From the cell containing the given text, extract its center point as [x, y] coordinate. 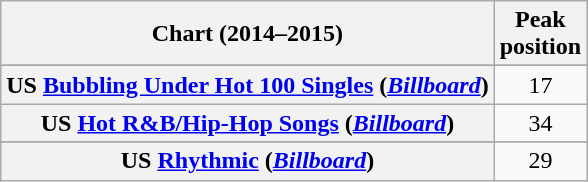
17 [540, 85]
US Rhythmic (Billboard) [248, 161]
Peakposition [540, 34]
34 [540, 123]
Chart (2014–2015) [248, 34]
US Hot R&B/Hip-Hop Songs (Billboard) [248, 123]
US Bubbling Under Hot 100 Singles (Billboard) [248, 85]
29 [540, 161]
